Return the (x, y) coordinate for the center point of the cell that contains the specified text.  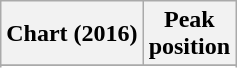
Peak position (189, 34)
Chart (2016) (72, 34)
